Find where the given text appears and provide that cell's center as (X, Y) coordinate. 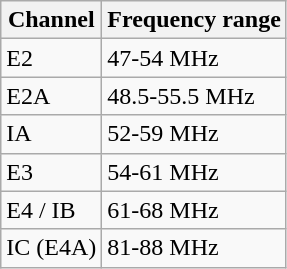
IC (E4A) (52, 248)
Frequency range (194, 20)
81-88 MHz (194, 248)
IA (52, 134)
52-59 MHz (194, 134)
Channel (52, 20)
54-61 MHz (194, 172)
E2 (52, 58)
48.5-55.5 MHz (194, 96)
E2A (52, 96)
61-68 MHz (194, 210)
E3 (52, 172)
47-54 MHz (194, 58)
E4 / IB (52, 210)
